Detect which cell encompasses the target text, then output its (x, y) center coordinate. 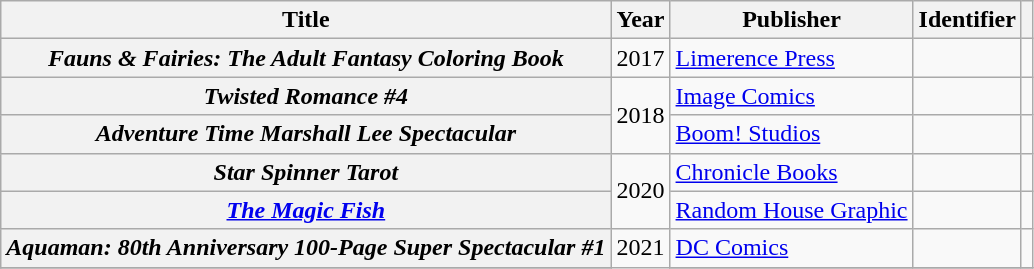
Chronicle Books (792, 172)
Publisher (792, 20)
Adventure Time Marshall Lee Spectacular (306, 134)
2018 (640, 115)
DC Comics (792, 248)
Fauns & Fairies: The Adult Fantasy Coloring Book (306, 58)
2017 (640, 58)
2021 (640, 248)
Image Comics (792, 96)
The Magic Fish (306, 210)
Limerence Press (792, 58)
2020 (640, 191)
Twisted Romance #4 (306, 96)
Boom! Studios (792, 134)
Random House Graphic (792, 210)
Identifier (967, 20)
Title (306, 20)
Year (640, 20)
Aquaman: 80th Anniversary 100-Page Super Spectacular #1 (306, 248)
Star Spinner Tarot (306, 172)
